Extract the (x, y) coordinate from the center of the cell holding the provided text.  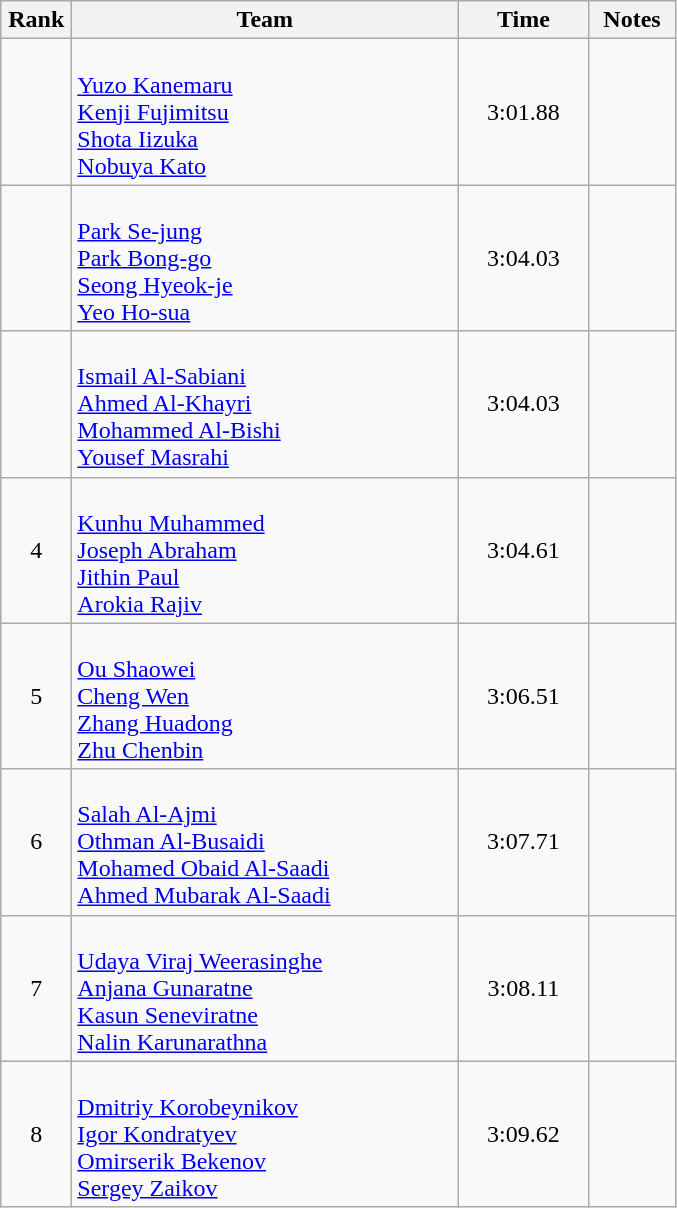
Rank (36, 20)
3:06.51 (524, 696)
Time (524, 20)
4 (36, 550)
3:04.61 (524, 550)
Dmitriy KorobeynikovIgor KondratyevOmirserik BekenovSergey Zaikov (265, 1134)
Park Se-jungPark Bong-goSeong Hyeok-jeYeo Ho-sua (265, 258)
Udaya Viraj WeerasingheAnjana GunaratneKasun SeneviratneNalin Karunarathna (265, 988)
Yuzo KanemaruKenji FujimitsuShota IizukaNobuya Kato (265, 112)
Salah Al-AjmiOthman Al-BusaidiMohamed Obaid Al-SaadiAhmed Mubarak Al-Saadi (265, 842)
8 (36, 1134)
Ou ShaoweiCheng WenZhang HuadongZhu Chenbin (265, 696)
Kunhu MuhammedJoseph AbrahamJithin PaulArokia Rajiv (265, 550)
Ismail Al-SabianiAhmed Al-KhayriMohammed Al-BishiYousef Masrahi (265, 404)
6 (36, 842)
3:01.88 (524, 112)
3:08.11 (524, 988)
Team (265, 20)
5 (36, 696)
3:07.71 (524, 842)
3:09.62 (524, 1134)
Notes (632, 20)
7 (36, 988)
